Identify which cell holds the provided text, then report its [x, y] central coordinate. 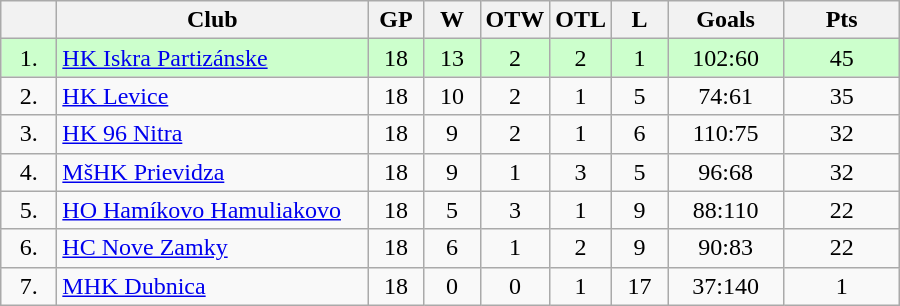
HK 96 Nitra [212, 134]
17 [640, 286]
HK Levice [212, 96]
88:110 [726, 210]
L [640, 20]
2. [29, 96]
7. [29, 286]
37:140 [726, 286]
MšHK Prievidza [212, 172]
Goals [726, 20]
HO Hamíkovo Hamuliakovo [212, 210]
GP [396, 20]
6. [29, 248]
10 [452, 96]
3. [29, 134]
96:68 [726, 172]
4. [29, 172]
35 [842, 96]
HC Nove Zamky [212, 248]
1. [29, 58]
102:60 [726, 58]
90:83 [726, 248]
45 [842, 58]
Club [212, 20]
5. [29, 210]
MHK Dubnica [212, 286]
HK Iskra Partizánske [212, 58]
OTL [581, 20]
W [452, 20]
OTW [515, 20]
13 [452, 58]
74:61 [726, 96]
110:75 [726, 134]
Pts [842, 20]
